Find where the given text appears and provide that cell's center as (X, Y) coordinate. 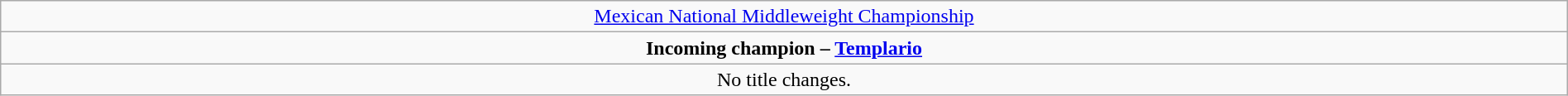
No title changes. (784, 79)
Incoming champion – Templario (784, 48)
Mexican National Middleweight Championship (784, 17)
